Output the (x, y) coordinate of the center of the cell containing the given text.  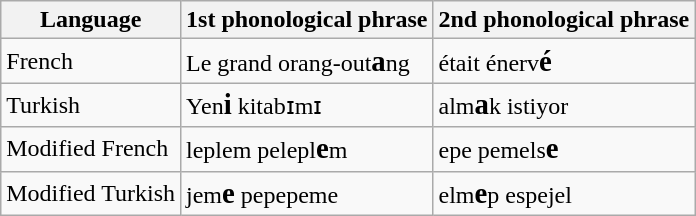
leplem peleplem (307, 149)
Modified Turkish (91, 193)
1st phonological phrase (307, 20)
Modified French (91, 149)
French (91, 61)
Language (91, 20)
Le grand orang-outang (307, 61)
Turkish (91, 105)
epe pemelse (564, 149)
était énervé (564, 61)
2nd phonological phrase (564, 20)
elmep espejel (564, 193)
almak istiyor (564, 105)
Yeni kitabɪmɪ (307, 105)
jeme pepepeme (307, 193)
